Capture the cell that displays the provided text and extract its [X, Y] central coordinate. 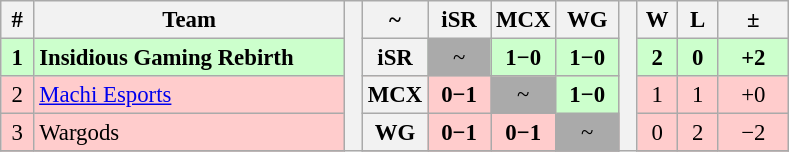
L [698, 20]
+2 [754, 58]
−2 [754, 133]
+0 [754, 95]
⁠Wargods [190, 133]
# [18, 20]
Team [190, 20]
3 [18, 133]
Machi Esports [190, 95]
⁠⁠Insidious Gaming Rebirth [190, 58]
± [754, 20]
W [658, 20]
